Scan for the cell matching the given text and deliver its [X, Y] coordinate at center. 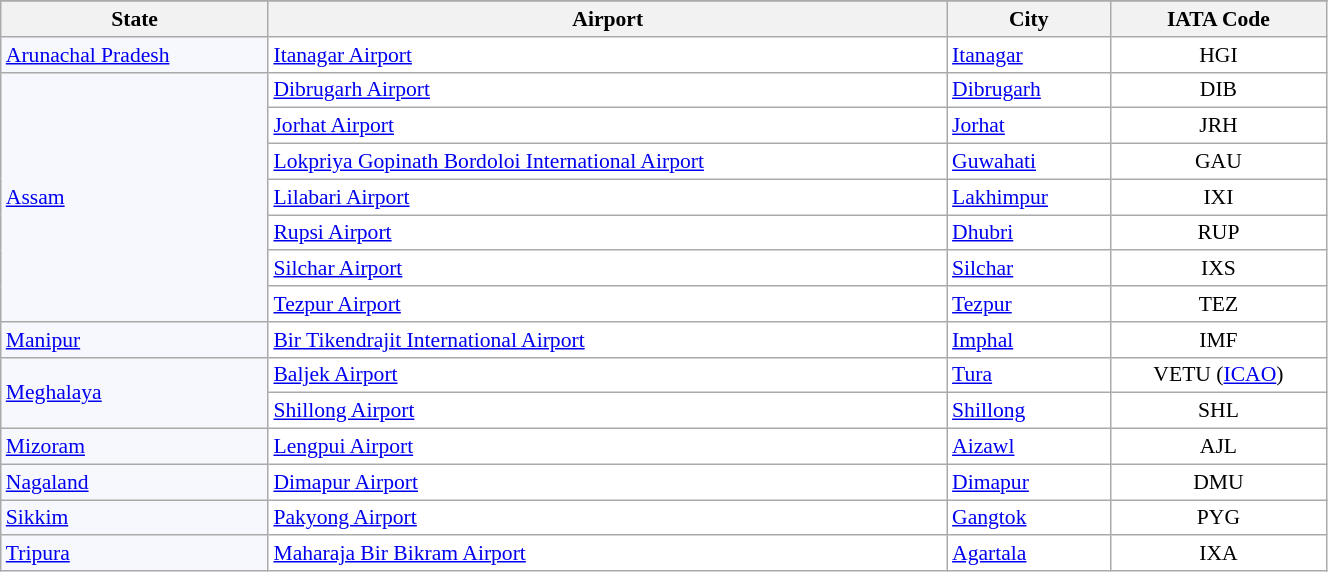
Lokpriya Gopinath Bordoloi International Airport [608, 162]
Itanagar [1028, 55]
Tripura [135, 554]
Bir Tikendrajit International Airport [608, 340]
Mizoram [135, 447]
IXA [1218, 554]
City [1028, 19]
Gangtok [1028, 518]
Nagaland [135, 482]
PYG [1218, 518]
HGI [1218, 55]
Tezpur [1028, 304]
Tezpur Airport [608, 304]
IMF [1218, 340]
Lakhimpur [1028, 197]
GAU [1218, 162]
Airport [608, 19]
AJL [1218, 447]
Silchar [1028, 269]
RUP [1218, 233]
Agartala [1028, 554]
Imphal [1028, 340]
Baljek Airport [608, 375]
Itanagar Airport [608, 55]
Dimapur [1028, 482]
Lilabari Airport [608, 197]
Arunachal Pradesh [135, 55]
DIB [1218, 90]
Shillong [1028, 411]
State [135, 19]
IATA Code [1218, 19]
Assam [135, 196]
TEZ [1218, 304]
JRH [1218, 126]
Silchar Airport [608, 269]
Sikkim [135, 518]
Dibrugarh [1028, 90]
SHL [1218, 411]
Shillong Airport [608, 411]
Dibrugarh Airport [608, 90]
DMU [1218, 482]
IXI [1218, 197]
Lengpui Airport [608, 447]
Rupsi Airport [608, 233]
IXS [1218, 269]
Dhubri [1028, 233]
VETU (ICAO) [1218, 375]
Dimapur Airport [608, 482]
Meghalaya [135, 392]
Tura [1028, 375]
Guwahati [1028, 162]
Pakyong Airport [608, 518]
Aizawl [1028, 447]
Maharaja Bir Bikram Airport [608, 554]
Jorhat [1028, 126]
Manipur [135, 340]
Jorhat Airport [608, 126]
